Find where the given text appears and provide that cell's center as (X, Y) coordinate. 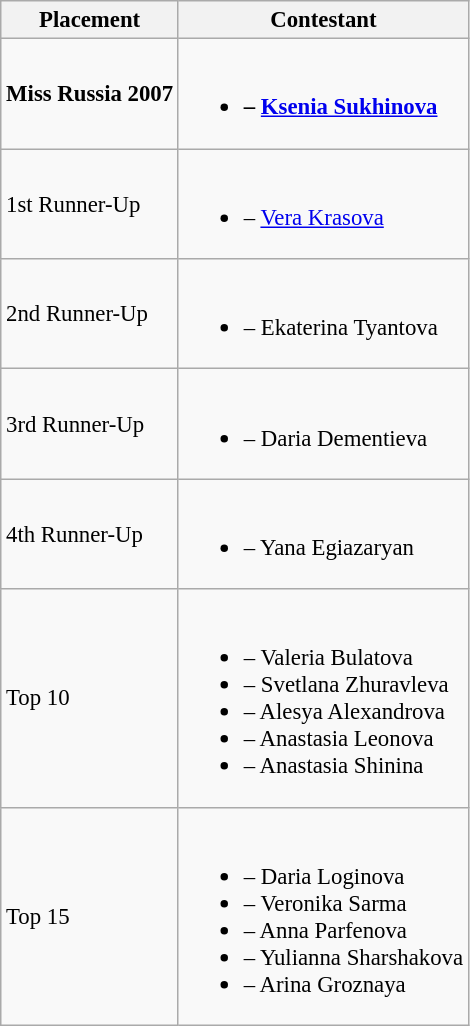
1st Runner-Up (90, 204)
2nd Runner-Up (90, 314)
– Yana Egiazaryan (323, 534)
3rd Runner-Up (90, 424)
Top 15 (90, 916)
Miss Russia 2007 (90, 94)
Placement (90, 20)
– Ekaterina Tyantova (323, 314)
– Ksenia Sukhinova (323, 94)
– Daria Loginova – Veronika Sarma – Anna Parfenova – Yulianna Sharshakova – Arina Groznaya (323, 916)
– Valeria Bulatova – Svetlana Zhuravleva – Alesya Alexandrova – Anastasia Leonova – Anastasia Shinina (323, 698)
Top 10 (90, 698)
4th Runner-Up (90, 534)
– Daria Dementieva (323, 424)
Contestant (323, 20)
– Vera Krasova (323, 204)
